Detect which cell encompasses the target text, then output its (x, y) center coordinate. 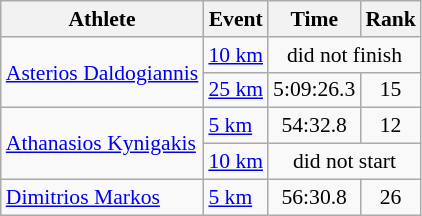
did not finish (344, 55)
Event (236, 19)
Athanasios Kynigakis (102, 144)
Time (314, 19)
56:30.8 (314, 197)
Athlete (102, 19)
Rank (390, 19)
Dimitrios Markos (102, 197)
did not start (344, 162)
12 (390, 126)
26 (390, 197)
25 km (236, 90)
5:09:26.3 (314, 90)
15 (390, 90)
Asterios Daldogiannis (102, 72)
54:32.8 (314, 126)
